Capture the cell that displays the provided text and extract its [x, y] central coordinate. 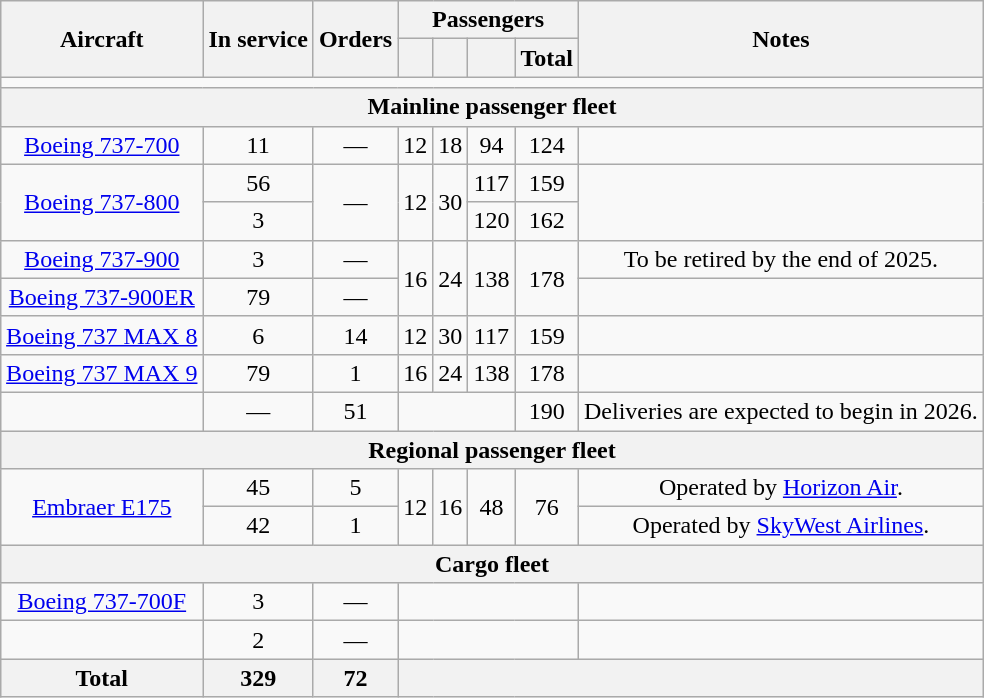
To be retired by the end of 2025. [780, 259]
Operated by Horizon Air. [780, 488]
94 [492, 145]
Boeing 737-800 [102, 202]
Deliveries are expected to begin in 2026. [780, 411]
51 [355, 411]
5 [355, 488]
120 [492, 221]
Boeing 737-700 [102, 145]
329 [258, 678]
Mainline passenger fleet [492, 107]
162 [547, 221]
124 [547, 145]
Aircraft [102, 39]
72 [355, 678]
190 [547, 411]
Embraer E175 [102, 507]
Boeing 737 MAX 8 [102, 335]
14 [355, 335]
Orders [355, 39]
45 [258, 488]
76 [547, 507]
In service [258, 39]
56 [258, 183]
Regional passenger fleet [492, 449]
2 [258, 640]
42 [258, 526]
Boeing 737-900 [102, 259]
48 [492, 507]
Boeing 737-900ER [102, 297]
11 [258, 145]
18 [450, 145]
6 [258, 335]
Boeing 737-700F [102, 602]
Boeing 737 MAX 9 [102, 373]
Passengers [488, 20]
Cargo fleet [492, 564]
Notes [780, 39]
Operated by SkyWest Airlines. [780, 526]
